Search for the cell housing the specified text and yield its [x, y] center coordinate. 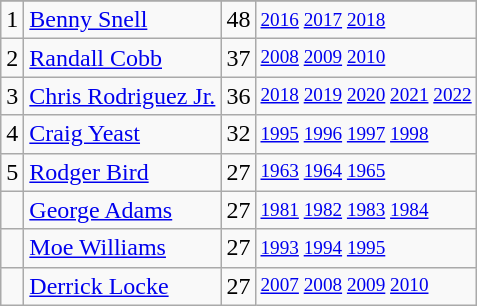
2 [12, 58]
2007 2008 2009 2010 [366, 286]
1981 1982 1983 1984 [366, 210]
1963 1964 1965 [366, 172]
48 [238, 20]
George Adams [122, 210]
2018 2019 2020 2021 2022 [366, 96]
32 [238, 134]
Craig Yeast [122, 134]
3 [12, 96]
36 [238, 96]
1 [12, 20]
2016 2017 2018 [366, 20]
4 [12, 134]
Moe Williams [122, 248]
5 [12, 172]
Benny Snell [122, 20]
Chris Rodriguez Jr. [122, 96]
Rodger Bird [122, 172]
1995 1996 1997 1998 [366, 134]
1993 1994 1995 [366, 248]
2008 2009 2010 [366, 58]
37 [238, 58]
Randall Cobb [122, 58]
Derrick Locke [122, 286]
